Scan for the cell matching the given text and deliver its [x, y] coordinate at center. 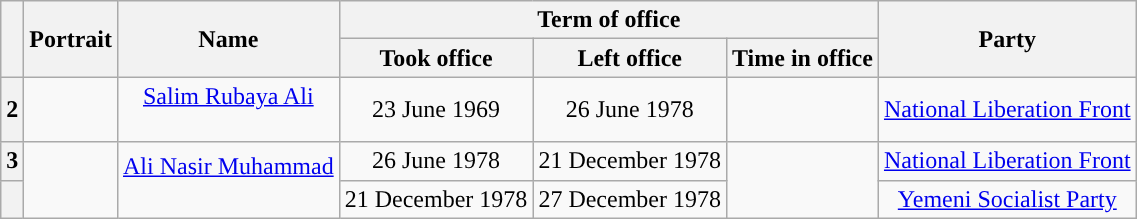
23 June 1969 [436, 110]
Term of office [608, 20]
Time in office [803, 58]
Name [228, 39]
2 [12, 110]
Salim Rubaya Ali [228, 110]
Party [1007, 39]
27 December 1978 [630, 199]
Yemeni Socialist Party [1007, 199]
Left office [630, 58]
Ali Nasir Muhammad [228, 180]
Took office [436, 58]
Portrait [71, 39]
3 [12, 161]
